Return [x, y] of the center of cell containing provided text 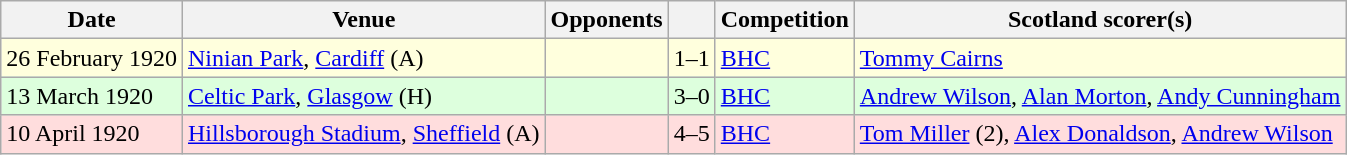
Tommy Cairns [1100, 58]
Opponents [606, 20]
Venue [364, 20]
3–0 [692, 96]
Hillsborough Stadium, Sheffield (A) [364, 134]
Tom Miller (2), Alex Donaldson, Andrew Wilson [1100, 134]
26 February 1920 [92, 58]
1–1 [692, 58]
10 April 1920 [92, 134]
Celtic Park, Glasgow (H) [364, 96]
Scotland scorer(s) [1100, 20]
Andrew Wilson, Alan Morton, Andy Cunningham [1100, 96]
Competition [784, 20]
4–5 [692, 134]
Ninian Park, Cardiff (A) [364, 58]
13 March 1920 [92, 96]
Date [92, 20]
